Locate the cell with the specified text and output its (X, Y) center coordinate. 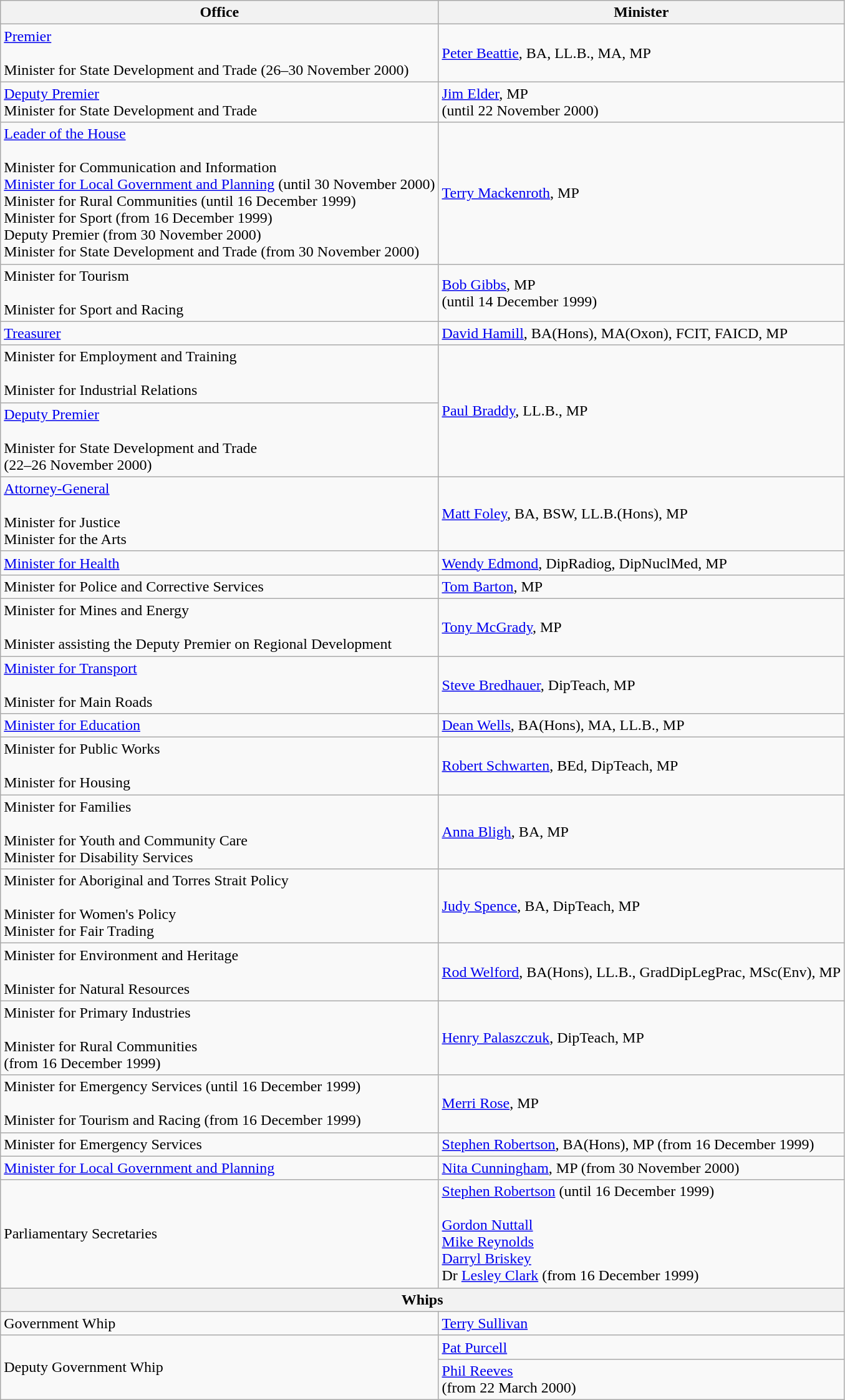
Parliamentary Secretaries (220, 1234)
Minister for Primary IndustriesMinister for Rural Communities(from 16 December 1999) (220, 1038)
Stephen Robertson (until 16 December 1999)Gordon Nuttall Mike Reynolds Darryl Briskey Dr Lesley Clark (from 16 December 1999) (641, 1234)
Minister for Mines and EnergyMinister assisting the Deputy Premier on Regional Development (220, 627)
Henry Palaszczuk, DipTeach, MP (641, 1038)
Minister for Local Government and Planning (220, 1168)
PremierMinister for State Development and Trade (26–30 November 2000) (220, 53)
Deputy PremierMinister for State Development and Trade (220, 102)
Minister for Employment and TrainingMinister for Industrial Relations (220, 374)
Phil Reeves(from 22 March 2000) (641, 1379)
Steve Bredhauer, DipTeach, MP (641, 685)
Terry Sullivan (641, 1323)
Deputy PremierMinister for State Development and Trade (22–26 November 2000) (220, 439)
Attorney-GeneralMinister for Justice Minister for the Arts (220, 514)
Minister for Public WorksMinister for Housing (220, 766)
Wendy Edmond, DipRadiog, DipNuclMed, MP (641, 563)
Minister for FamiliesMinister for Youth and Community Care Minister for Disability Services (220, 832)
Minister (641, 12)
Minister for Education (220, 726)
Office (220, 12)
Judy Spence, BA, DipTeach, MP (641, 906)
Pat Purcell (641, 1347)
Minister for TransportMinister for Main Roads (220, 685)
Robert Schwarten, BEd, DipTeach, MP (641, 766)
Stephen Robertson, BA(Hons), MP (from 16 December 1999) (641, 1144)
Minister for Aboriginal and Torres Strait PolicyMinister for Women's Policy Minister for Fair Trading (220, 906)
Rod Welford, BA(Hons), LL.B., GradDipLegPrac, MSc(Env), MP (641, 972)
Tom Barton, MP (641, 586)
Dean Wells, BA(Hons), MA, LL.B., MP (641, 726)
Government Whip (220, 1323)
Whips (423, 1300)
Nita Cunningham, MP (from 30 November 2000) (641, 1168)
Terry Mackenroth, MP (641, 193)
Deputy Government Whip (220, 1368)
Bob Gibbs, MP(until 14 December 1999) (641, 293)
Minister for TourismMinister for Sport and Racing (220, 293)
Peter Beattie, BA, LL.B., MA, MP (641, 53)
Minister for Environment and HeritageMinister for Natural Resources (220, 972)
Minister for Emergency Services (until 16 December 1999)Minister for Tourism and Racing (from 16 December 1999) (220, 1104)
Jim Elder, MP(until 22 November 2000) (641, 102)
Merri Rose, MP (641, 1104)
Anna Bligh, BA, MP (641, 832)
Tony McGrady, MP (641, 627)
Minister for Emergency Services (220, 1144)
Matt Foley, BA, BSW, LL.B.(Hons), MP (641, 514)
Minister for Health (220, 563)
Treasurer (220, 333)
David Hamill, BA(Hons), MA(Oxon), FCIT, FAICD, MP (641, 333)
Minister for Police and Corrective Services (220, 586)
Paul Braddy, LL.B., MP (641, 411)
